Detect which cell encompasses the target text, then output its (x, y) center coordinate. 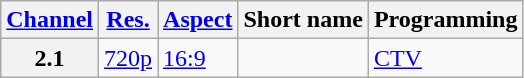
Res. (128, 20)
Programming (446, 20)
2.1 (50, 58)
Short name (303, 20)
16:9 (198, 58)
Channel (50, 20)
720p (128, 58)
Aspect (198, 20)
CTV (446, 58)
